Provide the [X, Y] coordinate of the cell's center where the given text is located.  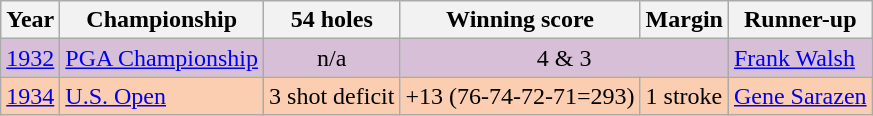
4 & 3 [564, 58]
Year [30, 20]
1932 [30, 58]
Winning score [520, 20]
PGA Championship [162, 58]
Championship [162, 20]
Frank Walsh [800, 58]
1934 [30, 96]
3 shot deficit [332, 96]
54 holes [332, 20]
1 stroke [684, 96]
Margin [684, 20]
n/a [332, 58]
+13 (76-74-72-71=293) [520, 96]
Runner-up [800, 20]
U.S. Open [162, 96]
Gene Sarazen [800, 96]
